For the text-containing cell, return its midpoint in (x, y) coordinate format. 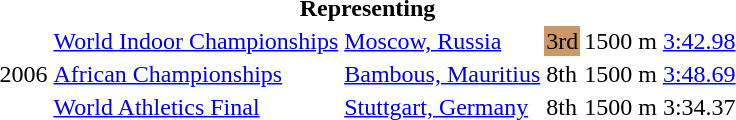
Bambous, Mauritius (442, 74)
8th (562, 74)
World Indoor Championships (196, 41)
African Championships (196, 74)
3rd (562, 41)
Moscow, Russia (442, 41)
